Determine the (x, y) coordinate at the center of the cell enclosing the given text.  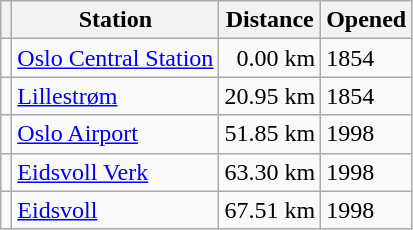
67.51 km (270, 210)
51.85 km (270, 134)
Opened (366, 20)
Oslo Central Station (116, 58)
63.30 km (270, 172)
20.95 km (270, 96)
Eidsvoll Verk (116, 172)
Distance (270, 20)
Eidsvoll (116, 210)
0.00 km (270, 58)
Station (116, 20)
Oslo Airport (116, 134)
Lillestrøm (116, 96)
